Return [x, y] of the center of cell containing provided text 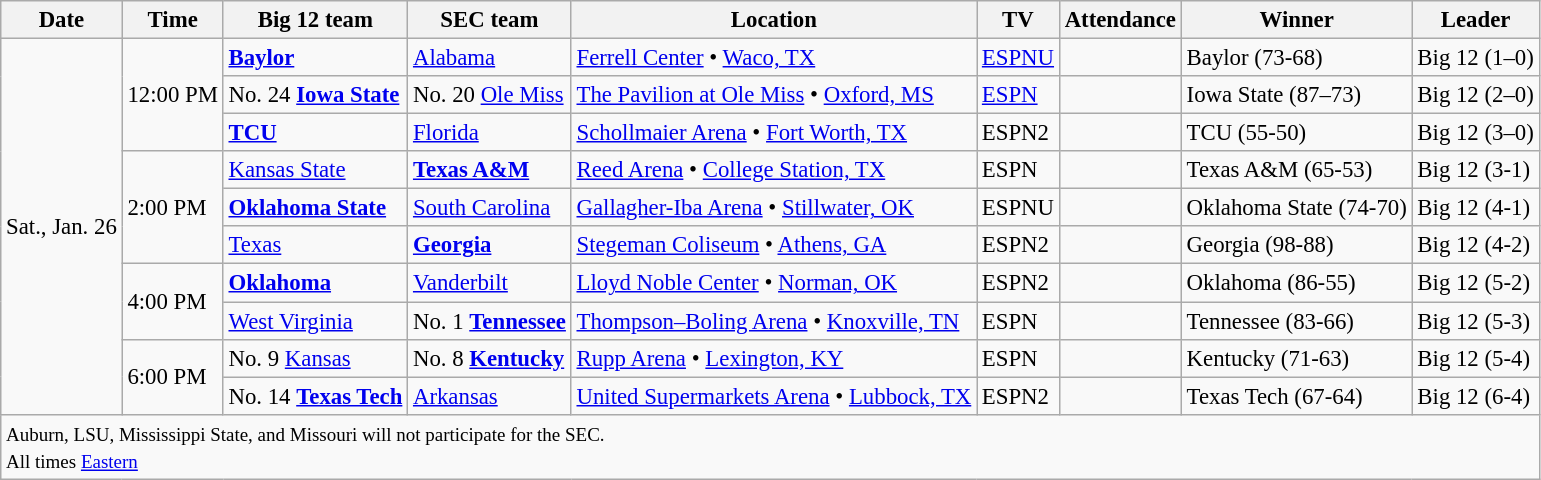
Time [172, 20]
Lloyd Noble Center • Norman, OK [774, 283]
Oklahoma State (74-70) [1296, 208]
Oklahoma State [315, 208]
No. 8 Kentucky [490, 358]
Location [774, 20]
TV [1018, 20]
Florida [490, 133]
Georgia [490, 245]
Texas Tech (67-64) [1296, 396]
Kansas State [315, 170]
Arkansas [490, 396]
4:00 PM [172, 302]
Rupp Arena • Lexington, KY [774, 358]
Big 12 (5-3) [1476, 321]
Texas A&M (65-53) [1296, 170]
Big 12 (3–0) [1476, 133]
Kentucky (71-63) [1296, 358]
No. 1 Tennessee [490, 321]
No. 9 Kansas [315, 358]
The Pavilion at Ole Miss • Oxford, MS [774, 95]
No. 20 Ole Miss [490, 95]
Big 12 team [315, 20]
Stegeman Coliseum • Athens, GA [774, 245]
Tennessee (83-66) [1296, 321]
Leader [1476, 20]
Big 12 (4-1) [1476, 208]
Baylor [315, 58]
Texas [315, 245]
Auburn, LSU, Mississippi State, and Missouri will not participate for the SEC.All times Eastern [770, 446]
Ferrell Center • Waco, TX [774, 58]
No. 24 Iowa State [315, 95]
South Carolina [490, 208]
Big 12 (5-2) [1476, 283]
Date [62, 20]
2:00 PM [172, 208]
West Virginia [315, 321]
Big 12 (2–0) [1476, 95]
Alabama [490, 58]
Attendance [1120, 20]
Georgia (98-88) [1296, 245]
Sat., Jan. 26 [62, 227]
Baylor (73-68) [1296, 58]
Big 12 (4-2) [1476, 245]
Big 12 (3-1) [1476, 170]
Thompson–Boling Arena • Knoxville, TN [774, 321]
Big 12 (6-4) [1476, 396]
TCU (55-50) [1296, 133]
Big 12 (5-4) [1476, 358]
Oklahoma [315, 283]
12:00 PM [172, 96]
United Supermarkets Arena • Lubbock, TX [774, 396]
Schollmaier Arena • Fort Worth, TX [774, 133]
Vanderbilt [490, 283]
Big 12 (1–0) [1476, 58]
Gallagher-Iba Arena • Stillwater, OK [774, 208]
No. 14 Texas Tech [315, 396]
SEC team [490, 20]
Oklahoma (86-55) [1296, 283]
6:00 PM [172, 376]
Winner [1296, 20]
Reed Arena • College Station, TX [774, 170]
Iowa State (87–73) [1296, 95]
TCU [315, 133]
Texas A&M [490, 170]
